For the text-containing cell, return its midpoint in [X, Y] coordinate format. 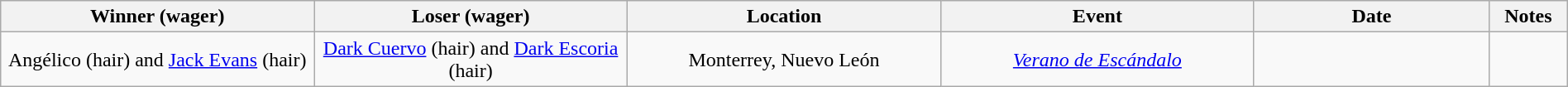
Verano de Escándalo [1097, 60]
Date [1371, 17]
Monterrey, Nuevo León [784, 60]
Event [1097, 17]
Location [784, 17]
Notes [1528, 17]
Loser (wager) [471, 17]
Dark Cuervo (hair) and Dark Escoria (hair) [471, 60]
Angélico (hair) and Jack Evans (hair) [157, 60]
Winner (wager) [157, 17]
